Locate the cell with the specified text and output its [x, y] center coordinate. 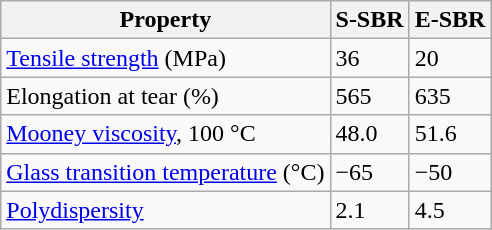
−65 [370, 172]
4.5 [450, 210]
36 [370, 58]
20 [450, 58]
Tensile strength (MPa) [166, 58]
Elongation at tear (%) [166, 96]
565 [370, 96]
S-SBR [370, 20]
Mooney viscosity, 100 °C [166, 134]
51.6 [450, 134]
Glass transition temperature (°C) [166, 172]
635 [450, 96]
E-SBR [450, 20]
48.0 [370, 134]
2.1 [370, 210]
Property [166, 20]
Polydispersity [166, 210]
−50 [450, 172]
